Extract the [X, Y] coordinate from the center of the cell holding the provided text.  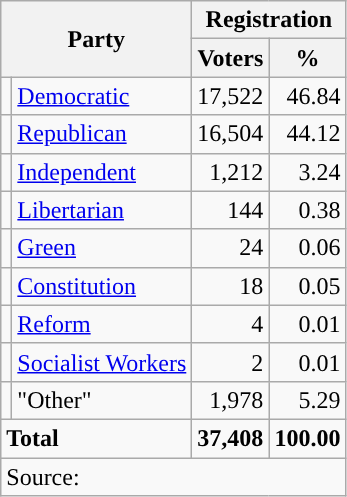
1,212 [230, 172]
0.06 [308, 248]
5.29 [308, 400]
3.24 [308, 172]
16,504 [230, 134]
Source: [174, 477]
Constitution [102, 286]
37,408 [230, 438]
18 [230, 286]
Registration [269, 20]
2 [230, 362]
100.00 [308, 438]
0.05 [308, 286]
Socialist Workers [102, 362]
Reform [102, 324]
Libertarian [102, 210]
1,978 [230, 400]
Party [96, 39]
Total [96, 438]
46.84 [308, 96]
Independent [102, 172]
0.38 [308, 210]
Green [102, 248]
Republican [102, 134]
24 [230, 248]
"Other" [102, 400]
144 [230, 210]
% [308, 58]
4 [230, 324]
44.12 [308, 134]
17,522 [230, 96]
Voters [230, 58]
Democratic [102, 96]
